Determine the (x, y) coordinate at the center of the cell enclosing the given text.  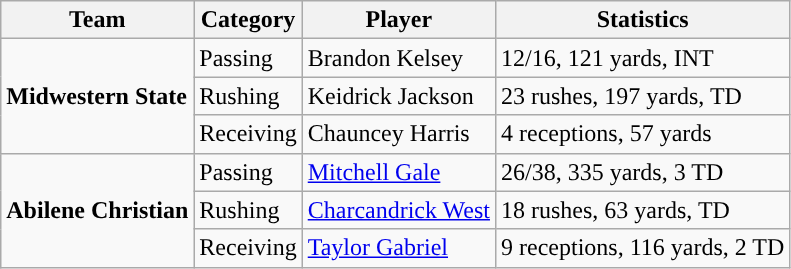
Keidrick Jackson (398, 96)
9 receptions, 116 yards, 2 TD (642, 248)
Charcandrick West (398, 210)
23 rushes, 197 yards, TD (642, 96)
Category (248, 20)
26/38, 335 yards, 3 TD (642, 172)
Team (98, 20)
Brandon Kelsey (398, 58)
Player (398, 20)
18 rushes, 63 yards, TD (642, 210)
Chauncey Harris (398, 134)
12/16, 121 yards, INT (642, 58)
Taylor Gabriel (398, 248)
Mitchell Gale (398, 172)
Midwestern State (98, 96)
Statistics (642, 20)
4 receptions, 57 yards (642, 134)
Abilene Christian (98, 210)
